Return the [x, y] coordinate for the center point of the cell that contains the specified text.  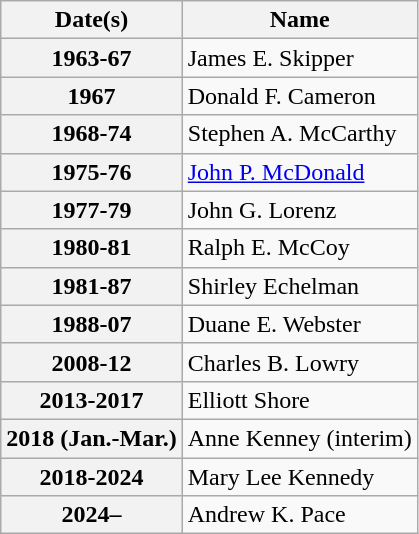
Ralph E. McCoy [300, 248]
1988-07 [92, 324]
John G. Lorenz [300, 210]
2008-12 [92, 362]
2018 (Jan.-Mar.) [92, 438]
Date(s) [92, 20]
John P. McDonald [300, 172]
Mary Lee Kennedy [300, 477]
1968-74 [92, 134]
1981-87 [92, 286]
2013-2017 [92, 400]
Andrew K. Pace [300, 515]
James E. Skipper [300, 58]
2024– [92, 515]
1977-79 [92, 210]
Elliott Shore [300, 400]
1975-76 [92, 172]
1980-81 [92, 248]
Stephen A. McCarthy [300, 134]
Name [300, 20]
Charles B. Lowry [300, 362]
Duane E. Webster [300, 324]
1963-67 [92, 58]
Donald F. Cameron [300, 96]
Shirley Echelman [300, 286]
2018-2024 [92, 477]
Anne Kenney (interim) [300, 438]
1967 [92, 96]
